Detect which cell encompasses the target text, then output its (X, Y) center coordinate. 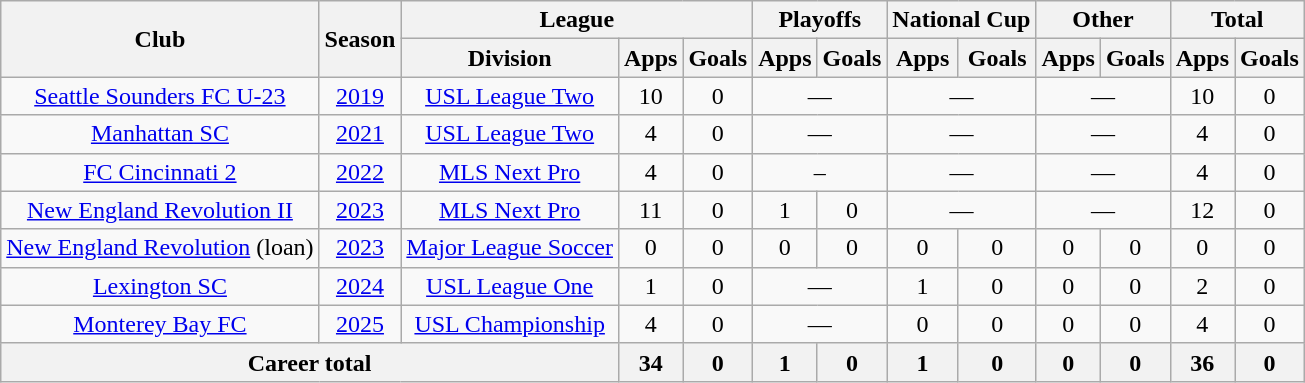
Monterey Bay FC (160, 324)
New England Revolution (loan) (160, 248)
Career total (310, 362)
National Cup (962, 20)
2 (1202, 286)
Total (1237, 20)
2022 (360, 172)
League (577, 20)
2021 (360, 134)
11 (650, 210)
36 (1202, 362)
34 (650, 362)
Playoffs (820, 20)
USL League One (510, 286)
Seattle Sounders FC U-23 (160, 96)
FC Cincinnati 2 (160, 172)
Lexington SC (160, 286)
12 (1202, 210)
New England Revolution II (160, 210)
Season (360, 39)
Other (1103, 20)
Division (510, 58)
2024 (360, 286)
2025 (360, 324)
Major League Soccer (510, 248)
USL Championship (510, 324)
Club (160, 39)
Manhattan SC (160, 134)
2019 (360, 96)
– (820, 172)
